For the text-containing cell, return its midpoint in [X, Y] coordinate format. 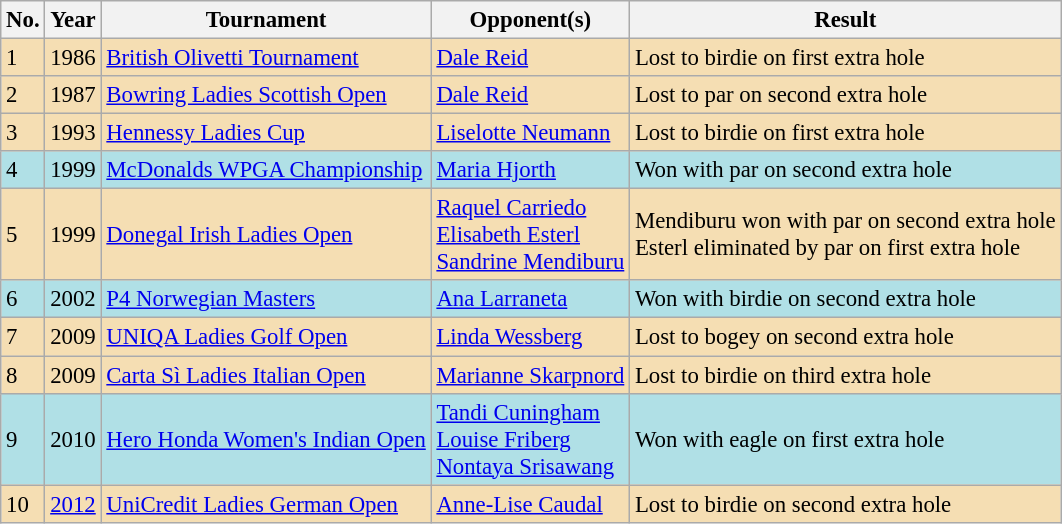
1993 [73, 133]
3 [23, 133]
Lost to birdie on third extra hole [846, 375]
1 [23, 58]
Won with eagle on first extra hole [846, 439]
2002 [73, 299]
Ana Larraneta [530, 299]
UNIQA Ladies Golf Open [266, 337]
Lost to par on second extra hole [846, 95]
1986 [73, 58]
Linda Wessberg [530, 337]
UniCredit Ladies German Open [266, 504]
No. [23, 20]
Year [73, 20]
8 [23, 375]
P4 Norwegian Masters [266, 299]
5 [23, 235]
Marianne Skarpnord [530, 375]
Tandi Cuningham Louise Friberg Nontaya Srisawang [530, 439]
British Olivetti Tournament [266, 58]
7 [23, 337]
Lost to bogey on second extra hole [846, 337]
6 [23, 299]
9 [23, 439]
2010 [73, 439]
2012 [73, 504]
Result [846, 20]
Carta Sì Ladies Italian Open [266, 375]
2 [23, 95]
Hennessy Ladies Cup [266, 133]
1987 [73, 95]
Anne-Lise Caudal [530, 504]
Bowring Ladies Scottish Open [266, 95]
McDonalds WPGA Championship [266, 170]
Liselotte Neumann [530, 133]
Maria Hjorth [530, 170]
Raquel Carriedo Elisabeth Esterl Sandrine Mendiburu [530, 235]
Won with birdie on second extra hole [846, 299]
4 [23, 170]
Donegal Irish Ladies Open [266, 235]
10 [23, 504]
Lost to birdie on second extra hole [846, 504]
Opponent(s) [530, 20]
Hero Honda Women's Indian Open [266, 439]
Won with par on second extra hole [846, 170]
Mendiburu won with par on second extra holeEsterl eliminated by par on first extra hole [846, 235]
Tournament [266, 20]
